Return [X, Y] of the center of cell containing provided text 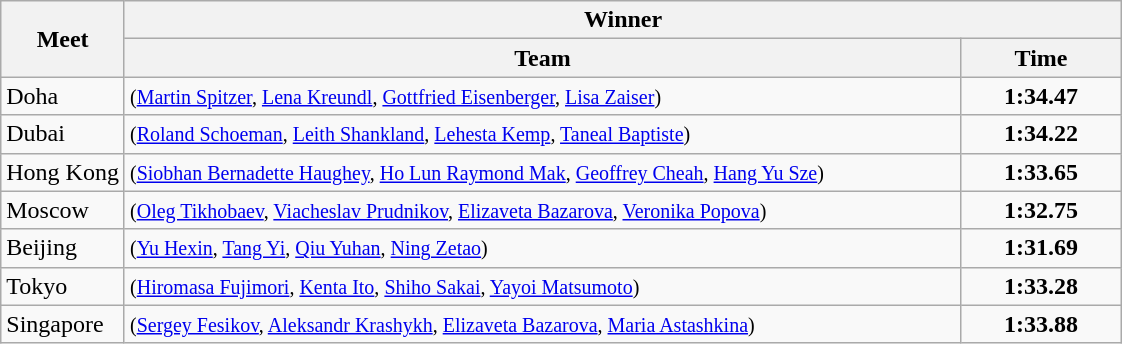
1:34.47 [1042, 96]
Team [542, 58]
Doha [63, 96]
Dubai [63, 134]
(Hiromasa Fujimori, Kenta Ito, Shiho Sakai, Yayoi Matsumoto) [542, 286]
Meet [63, 39]
(Yu Hexin, Tang Yi, Qiu Yuhan, Ning Zetao) [542, 248]
1:32.75 [1042, 210]
Winner [622, 20]
Moscow [63, 210]
(Oleg Tikhobaev, Viacheslav Prudnikov, Elizaveta Bazarova, Veronika Popova) [542, 210]
(Roland Schoeman, Leith Shankland, Lehesta Kemp, Taneal Baptiste) [542, 134]
Singapore [63, 324]
(Siobhan Bernadette Haughey, Ho Lun Raymond Mak, Geoffrey Cheah, Hang Yu Sze) [542, 172]
1:34.22 [1042, 134]
Tokyo [63, 286]
1:33.88 [1042, 324]
Time [1042, 58]
Beijing [63, 248]
(Sergey Fesikov, Aleksandr Krashykh, Elizaveta Bazarova, Maria Astashkina) [542, 324]
Hong Kong [63, 172]
1:33.65 [1042, 172]
1:31.69 [1042, 248]
(Martin Spitzer, Lena Kreundl, Gottfried Eisenberger, Lisa Zaiser) [542, 96]
1:33.28 [1042, 286]
